Determine the (X, Y) coordinate at the center of the cell enclosing the given text.  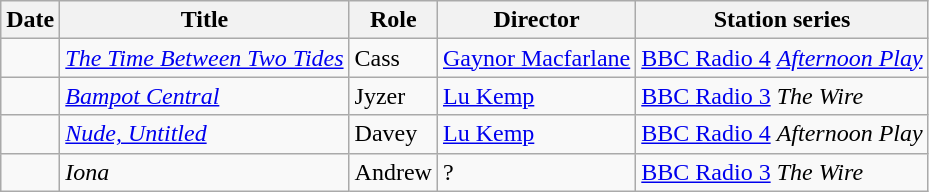
Davey (393, 134)
Gaynor Macfarlane (536, 58)
Bampot Central (204, 96)
Director (536, 20)
Jyzer (393, 96)
Role (393, 20)
Date (30, 20)
Title (204, 20)
Andrew (393, 172)
Cass (393, 58)
Station series (782, 20)
Nude, Untitled (204, 134)
Iona (204, 172)
? (536, 172)
The Time Between Two Tides (204, 58)
